Search for the cell housing the specified text and yield its (x, y) center coordinate. 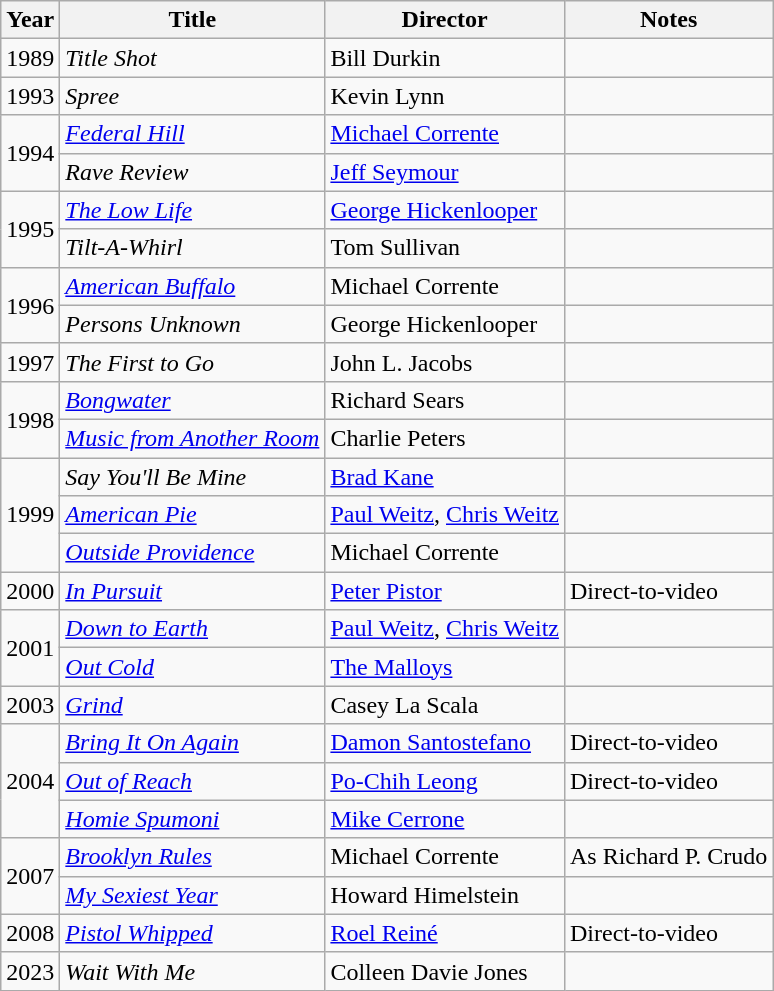
Colleen Davie Jones (445, 971)
Jeff Seymour (445, 172)
Spree (192, 96)
Brad Kane (445, 477)
Pistol Whipped (192, 933)
Music from Another Room (192, 438)
Roel Reiné (445, 933)
Mike Cerrone (445, 819)
1999 (30, 515)
Kevin Lynn (445, 96)
Outside Providence (192, 553)
Director (445, 20)
American Pie (192, 515)
Title (192, 20)
Wait With Me (192, 971)
Richard Sears (445, 400)
Tilt-A-Whirl (192, 248)
1995 (30, 229)
2008 (30, 933)
Persons Unknown (192, 324)
Out Cold (192, 667)
Casey La Scala (445, 705)
Damon Santostefano (445, 743)
Po-Chih Leong (445, 781)
2004 (30, 781)
My Sexiest Year (192, 895)
Charlie Peters (445, 438)
Notes (668, 20)
American Buffalo (192, 286)
2023 (30, 971)
Brooklyn Rules (192, 857)
The First to Go (192, 362)
Homie Spumoni (192, 819)
Tom Sullivan (445, 248)
1998 (30, 419)
1996 (30, 305)
1994 (30, 153)
Howard Himelstein (445, 895)
1989 (30, 58)
Say You'll Be Mine (192, 477)
1993 (30, 96)
Year (30, 20)
In Pursuit (192, 591)
Bill Durkin (445, 58)
2000 (30, 591)
Peter Pistor (445, 591)
Bring It On Again (192, 743)
Bongwater (192, 400)
1997 (30, 362)
As Richard P. Crudo (668, 857)
2007 (30, 876)
Federal Hill (192, 134)
Grind (192, 705)
Title Shot (192, 58)
Out of Reach (192, 781)
Rave Review (192, 172)
2003 (30, 705)
2001 (30, 648)
The Low Life (192, 210)
John L. Jacobs (445, 362)
The Malloys (445, 667)
Down to Earth (192, 629)
